Output the (x, y) coordinate of the center of the cell containing the given text.  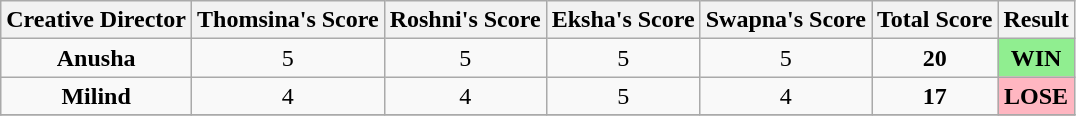
Total Score (935, 20)
Anusha (96, 58)
20 (935, 58)
WIN (1036, 58)
Roshni's Score (465, 20)
Creative Director (96, 20)
Result (1036, 20)
17 (935, 96)
Swapna's Score (786, 20)
Milind (96, 96)
Eksha's Score (623, 20)
LOSE (1036, 96)
Thomsina's Score (288, 20)
